Locate the cell with the specified text and output its [X, Y] center coordinate. 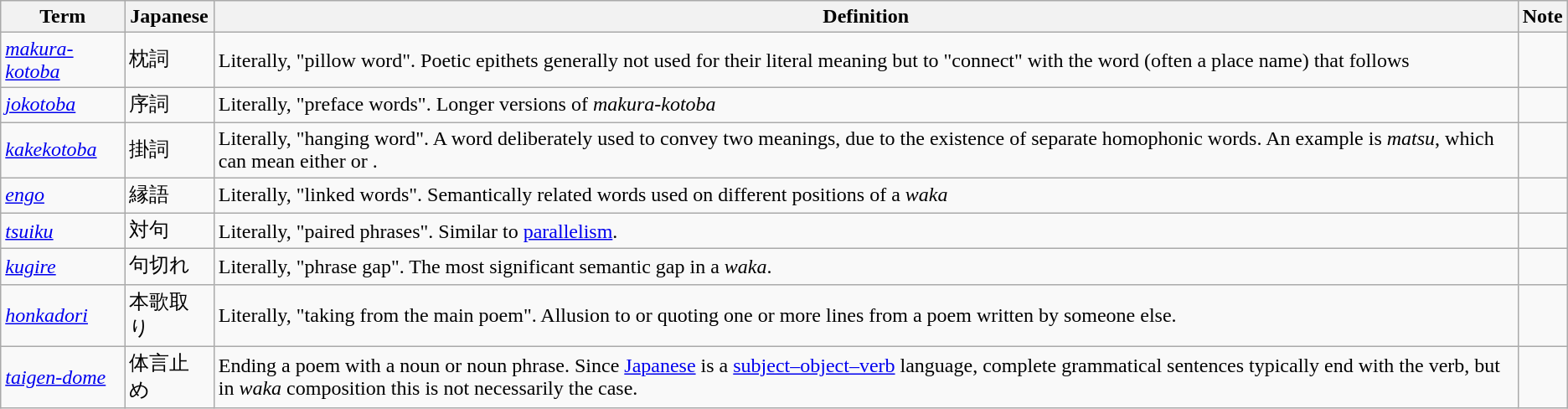
kugire [63, 267]
対句 [169, 231]
Literally, "taking from the main poem". Allusion to or quoting one or more lines from a poem written by someone else. [866, 315]
kakekotoba [63, 149]
Literally, "phrase gap". The most significant semantic gap in a waka. [866, 267]
Term [63, 17]
engo [63, 196]
tsuiku [63, 231]
序詞 [169, 106]
Literally, "paired phrases". Similar to parallelism. [866, 231]
Literally, "preface words". Longer versions of makura-kotoba [866, 106]
taigen-dome [63, 377]
Definition [866, 17]
句切れ [169, 267]
Literally, "linked words". Semantically related words used on different positions of a waka [866, 196]
枕詞 [169, 60]
掛詞 [169, 149]
honkadori [63, 315]
jokotoba [63, 106]
makura-kotoba [63, 60]
体言止め [169, 377]
本歌取り [169, 315]
Japanese [169, 17]
縁語 [169, 196]
Note [1543, 17]
